Capture the cell that displays the provided text and extract its [X, Y] central coordinate. 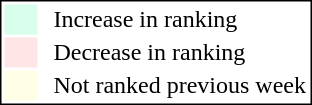
Increase in ranking [180, 19]
Not ranked previous week [180, 85]
Decrease in ranking [180, 53]
